Detect which cell encompasses the target text, then output its (X, Y) center coordinate. 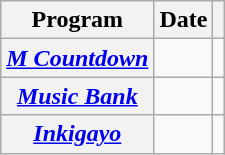
Date (184, 20)
Music Bank (78, 96)
Program (78, 20)
M Countdown (78, 58)
Inkigayo (78, 134)
